Find where the given text appears and provide that cell's center as (X, Y) coordinate. 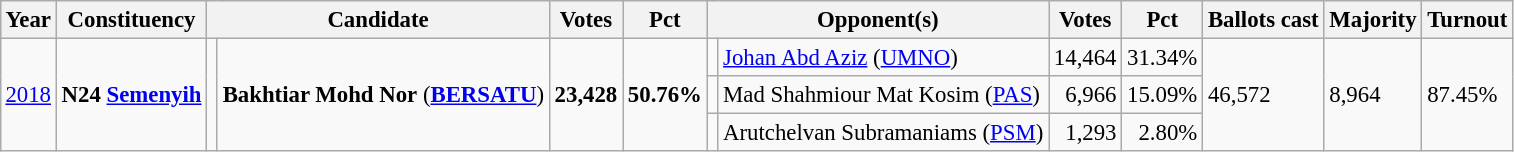
Ballots cast (1264, 20)
31.34% (1162, 57)
8,964 (1373, 94)
Opponent(s) (878, 20)
Johan Abd Aziz (UMNO) (884, 57)
1,293 (1086, 133)
15.09% (1162, 95)
46,572 (1264, 94)
50.76% (666, 94)
Candidate (378, 20)
N24 Semenyih (131, 94)
2018 (28, 94)
Constituency (131, 20)
Year (28, 20)
2.80% (1162, 133)
14,464 (1086, 57)
Mad Shahmiour Mat Kosim (PAS) (884, 95)
Majority (1373, 20)
23,428 (586, 94)
87.45% (1468, 94)
Bakhtiar Mohd Nor (BERSATU) (383, 94)
Arutchelvan Subramaniams (PSM) (884, 133)
6,966 (1086, 95)
Turnout (1468, 20)
